Provide the (X, Y) coordinate of the cell's center where the given text is located.  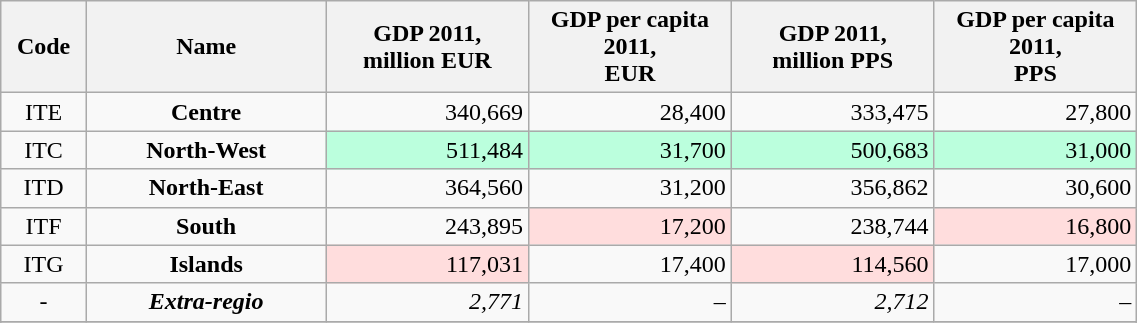
333,475 (832, 112)
ITD (44, 188)
30,600 (1036, 188)
GDP per capita 2011,PPS (1036, 47)
17,000 (1036, 264)
117,031 (428, 264)
31,200 (630, 188)
28,400 (630, 112)
238,744 (832, 226)
356,862 (832, 188)
South (206, 226)
364,560 (428, 188)
ITC (44, 150)
500,683 (832, 150)
GDP 2011,million EUR (428, 47)
17,400 (630, 264)
North-West (206, 150)
31,700 (630, 150)
17,200 (630, 226)
Name (206, 47)
North-East (206, 188)
- (44, 302)
ITG (44, 264)
511,484 (428, 150)
340,669 (428, 112)
2,712 (832, 302)
Code (44, 47)
Extra-regio (206, 302)
27,800 (1036, 112)
114,560 (832, 264)
Islands (206, 264)
GDP 2011,million PPS (832, 47)
ITE (44, 112)
2,771 (428, 302)
ITF (44, 226)
243,895 (428, 226)
Centre (206, 112)
31,000 (1036, 150)
GDP per capita 2011,EUR (630, 47)
16,800 (1036, 226)
